Detect which cell encompasses the target text, then output its [x, y] center coordinate. 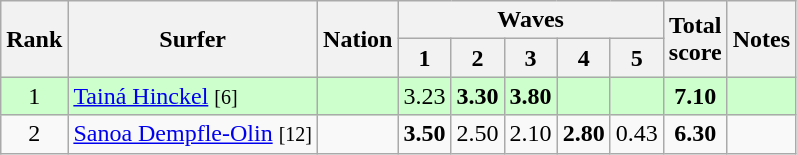
4 [584, 58]
7.10 [695, 96]
2.80 [584, 134]
3.30 [478, 96]
3 [530, 58]
Sanoa Dempfle-Olin [12] [193, 134]
3.80 [530, 96]
Tainá Hinckel [6] [193, 96]
2.10 [530, 134]
3.50 [424, 134]
3.23 [424, 96]
Rank [34, 39]
Waves [530, 20]
Nation [358, 39]
0.43 [636, 134]
Notes [761, 39]
Totalscore [695, 39]
5 [636, 58]
Surfer [193, 39]
2.50 [478, 134]
6.30 [695, 134]
